Output the [X, Y] coordinate of the center of the cell containing the given text.  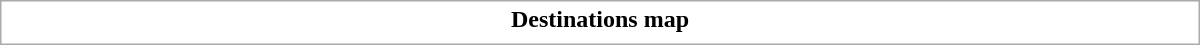
Destinations map [600, 19]
